Return the (X, Y) coordinate for the center point of the cell that contains the specified text.  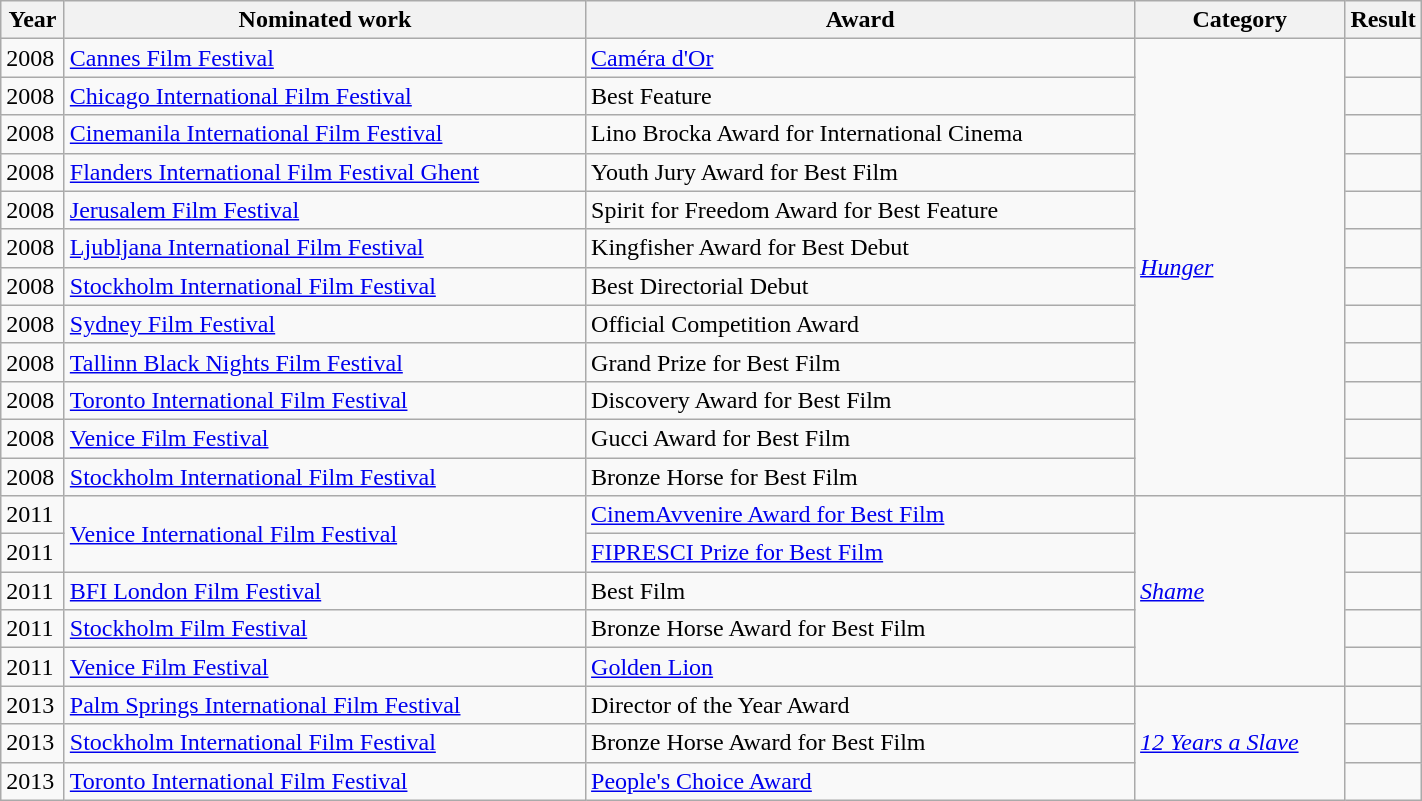
Discovery Award for Best Film (860, 400)
Tallinn Black Nights Film Festival (324, 362)
Chicago International Film Festival (324, 96)
Spirit for Freedom Award for Best Feature (860, 210)
Shame (1240, 591)
Venice International Film Festival (324, 534)
Flanders International Film Festival Ghent (324, 172)
Ljubljana International Film Festival (324, 248)
Best Feature (860, 96)
FIPRESCI Prize for Best Film (860, 553)
Youth Jury Award for Best Film (860, 172)
Award (860, 20)
Cinemanila International Film Festival (324, 134)
Year (33, 20)
Bronze Horse for Best Film (860, 477)
People's Choice Award (860, 781)
12 Years a Slave (1240, 743)
Nominated work (324, 20)
Kingfisher Award for Best Debut (860, 248)
Palm Springs International Film Festival (324, 705)
Cannes Film Festival (324, 58)
Sydney Film Festival (324, 324)
Gucci Award for Best Film (860, 438)
Jerusalem Film Festival (324, 210)
Result (1383, 20)
Lino Brocka Award for International Cinema (860, 134)
BFI London Film Festival (324, 591)
Hunger (1240, 268)
Category (1240, 20)
Caméra d'Or (860, 58)
Golden Lion (860, 667)
Stockholm Film Festival (324, 629)
CinemAvvenire Award for Best Film (860, 515)
Grand Prize for Best Film (860, 362)
Official Competition Award (860, 324)
Best Film (860, 591)
Best Directorial Debut (860, 286)
Director of the Year Award (860, 705)
